Identify which cell holds the provided text, then report its [x, y] central coordinate. 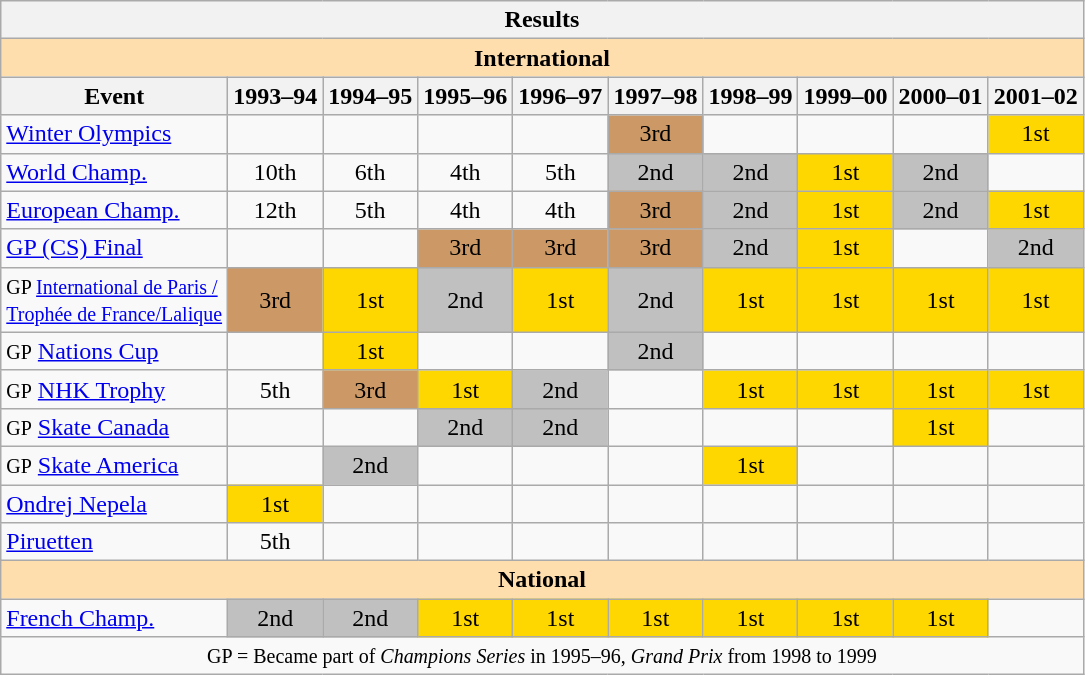
2000–01 [940, 96]
GP = Became part of Champions Series in 1995–96, Grand Prix from 1998 to 1999 [542, 656]
2001–02 [1036, 96]
6th [370, 172]
1997–98 [656, 96]
10th [276, 172]
French Champ. [114, 618]
National [542, 580]
1999–00 [846, 96]
GP Skate America [114, 465]
Results [542, 20]
GP International de Paris / Trophée de France/Lalique [114, 300]
GP (CS) Final [114, 248]
Piruetten [114, 542]
1993–94 [276, 96]
Winter Olympics [114, 134]
World Champ. [114, 172]
1995–96 [466, 96]
Event [114, 96]
GP Skate Canada [114, 427]
1996–97 [560, 96]
1994–95 [370, 96]
Ondrej Nepela [114, 503]
GP NHK Trophy [114, 389]
European Champ. [114, 210]
International [542, 58]
GP Nations Cup [114, 351]
1998–99 [750, 96]
12th [276, 210]
